Determine the (X, Y) coordinate at the center of the cell enclosing the given text.  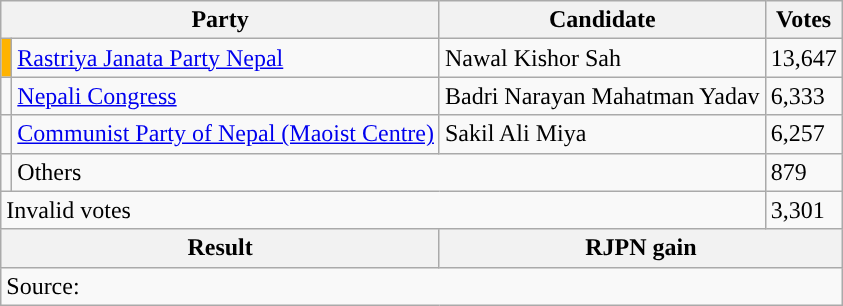
Communist Party of Nepal (Maoist Centre) (226, 134)
Sakil Ali Miya (602, 134)
13,647 (804, 58)
879 (804, 172)
RJPN gain (640, 248)
Others (388, 172)
Badri Narayan Mahatman Yadav (602, 96)
Invalid votes (383, 210)
Rastriya Janata Party Nepal (226, 58)
Nepali Congress (226, 96)
Nawal Kishor Sah (602, 58)
Result (220, 248)
Candidate (602, 20)
3,301 (804, 210)
Votes (804, 20)
6,257 (804, 134)
Party (220, 20)
Source: (422, 286)
6,333 (804, 96)
